Find where the given text appears and provide that cell's center as [x, y] coordinate. 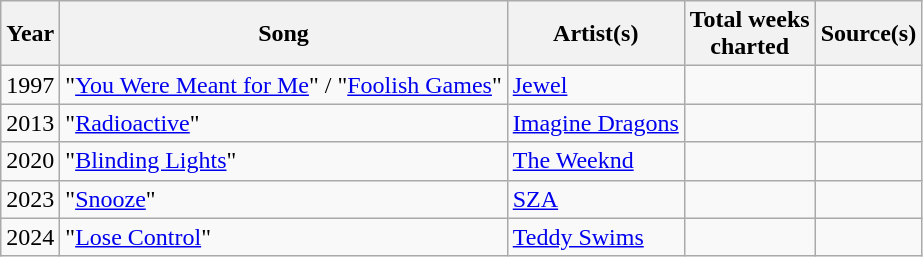
2023 [30, 199]
Artist(s) [596, 34]
"Lose Control" [284, 237]
Source(s) [868, 34]
SZA [596, 199]
2024 [30, 237]
The Weeknd [596, 161]
"Radioactive" [284, 123]
"Snooze" [284, 199]
1997 [30, 85]
Total weekscharted [750, 34]
Song [284, 34]
Year [30, 34]
"Blinding Lights" [284, 161]
Jewel [596, 85]
Teddy Swims [596, 237]
"You Were Meant for Me" / "Foolish Games" [284, 85]
2013 [30, 123]
2020 [30, 161]
Imagine Dragons [596, 123]
